From the cell containing the given text, extract its center point as (x, y) coordinate. 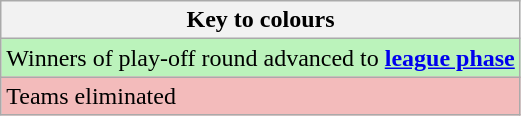
Winners of play-off round advanced to league phase (261, 58)
Teams eliminated (261, 96)
Key to colours (261, 20)
